Search for the cell housing the specified text and yield its (x, y) center coordinate. 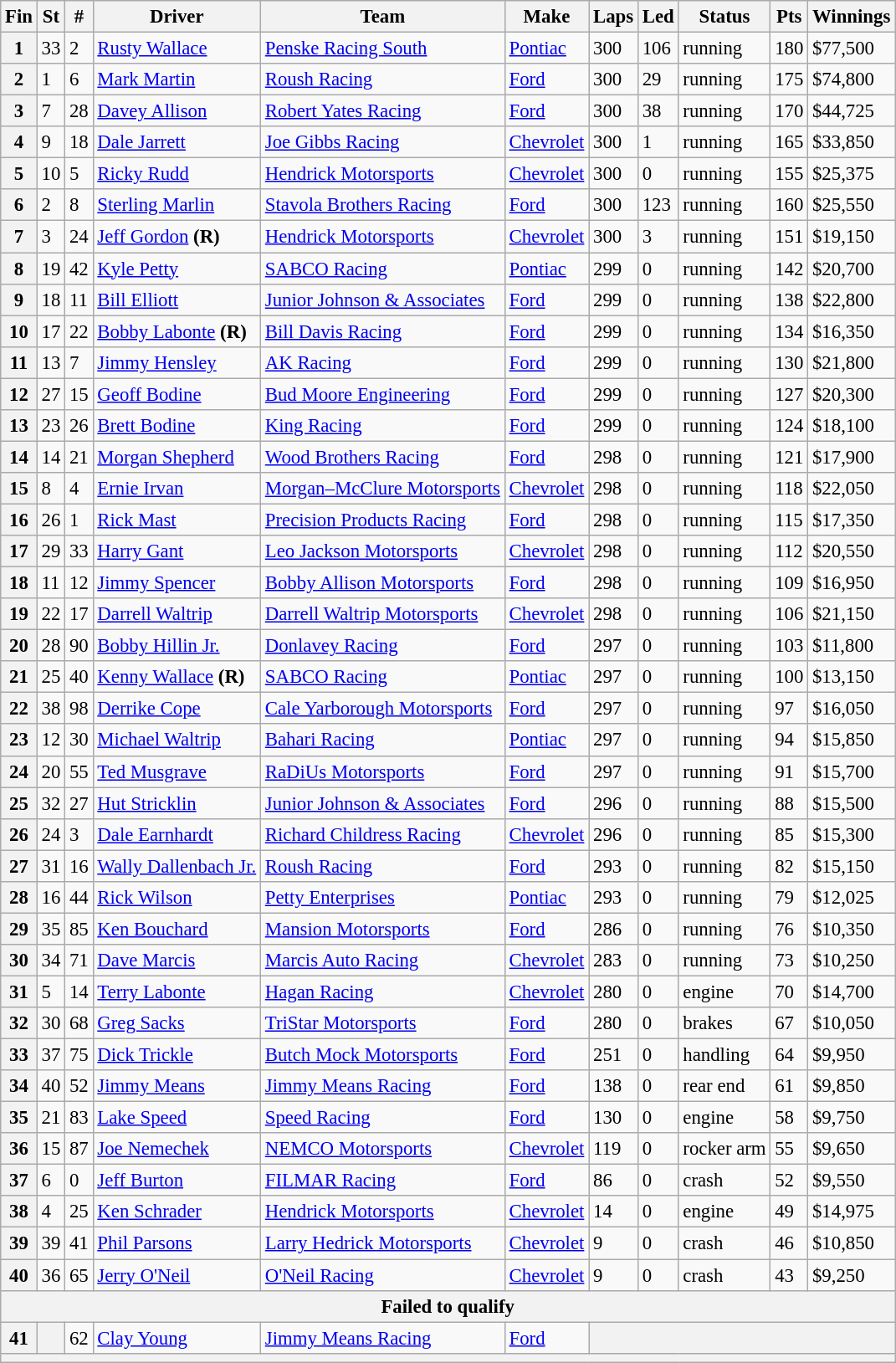
Harry Gant (177, 551)
73 (790, 961)
71 (79, 961)
151 (790, 237)
$15,850 (852, 740)
Wally Dallenbach Jr. (177, 866)
$17,350 (852, 520)
Bahari Racing (382, 740)
AK Racing (382, 362)
$22,050 (852, 489)
Mark Martin (177, 79)
Ken Bouchard (177, 929)
76 (790, 929)
Kenny Wallace (R) (177, 677)
283 (614, 961)
180 (790, 49)
Phil Parsons (177, 1243)
Cale Yarborough Motorsports (382, 709)
251 (614, 1055)
$20,300 (852, 394)
86 (614, 1181)
Darrell Waltrip Motorsports (382, 614)
Speed Racing (382, 1118)
97 (790, 709)
Laps (614, 17)
St (50, 17)
Leo Jackson Motorsports (382, 551)
286 (614, 929)
62 (79, 1338)
King Racing (382, 426)
Joe Gibbs Racing (382, 142)
112 (790, 551)
Joe Nemechek (177, 1149)
94 (790, 740)
121 (790, 457)
Ernie Irvan (177, 489)
handling (724, 1055)
Driver (177, 17)
115 (790, 520)
$16,350 (852, 331)
Winnings (852, 17)
Team (382, 17)
$20,550 (852, 551)
42 (79, 269)
Butch Mock Motorsports (382, 1055)
$15,300 (852, 834)
$12,025 (852, 898)
RaDiUs Motorsports (382, 771)
$9,550 (852, 1181)
Larry Hedrick Motorsports (382, 1243)
103 (790, 646)
$15,500 (852, 803)
Bobby Hillin Jr. (177, 646)
Rick Mast (177, 520)
82 (790, 866)
Bud Moore Engineering (382, 394)
Hagan Racing (382, 992)
Ricky Rudd (177, 174)
Marcis Auto Racing (382, 961)
Davey Allison (177, 111)
Bobby Allison Motorsports (382, 583)
$9,850 (852, 1086)
Darrell Waltrip (177, 614)
Bill Elliott (177, 300)
Bill Davis Racing (382, 331)
Clay Young (177, 1338)
Jeff Gordon (R) (177, 237)
O'Neil Racing (382, 1275)
79 (790, 898)
$16,050 (852, 709)
Make (546, 17)
67 (790, 1023)
49 (790, 1212)
$14,975 (852, 1212)
Lake Speed (177, 1118)
Bobby Labonte (R) (177, 331)
$9,650 (852, 1149)
87 (79, 1149)
Pts (790, 17)
100 (790, 677)
Brett Bodine (177, 426)
Failed to qualify (448, 1306)
$18,100 (852, 426)
68 (79, 1023)
Rick Wilson (177, 898)
Ken Schrader (177, 1212)
rocker arm (724, 1149)
$10,050 (852, 1023)
$25,550 (852, 205)
Greg Sacks (177, 1023)
175 (790, 79)
Dick Trickle (177, 1055)
$22,800 (852, 300)
88 (790, 803)
Kyle Petty (177, 269)
$77,500 (852, 49)
NEMCO Motorsports (382, 1149)
$25,375 (852, 174)
$20,700 (852, 269)
61 (790, 1086)
$13,150 (852, 677)
$21,800 (852, 362)
Donlavey Racing (382, 646)
Dale Earnhardt (177, 834)
Jerry O'Neil (177, 1275)
brakes (724, 1023)
58 (790, 1118)
165 (790, 142)
$33,850 (852, 142)
$21,150 (852, 614)
Geoff Bodine (177, 394)
Dave Marcis (177, 961)
65 (79, 1275)
70 (790, 992)
Michael Waltrip (177, 740)
Jimmy Spencer (177, 583)
170 (790, 111)
Wood Brothers Racing (382, 457)
$9,250 (852, 1275)
Led (658, 17)
Jimmy Means (177, 1086)
109 (790, 583)
$11,800 (852, 646)
Ted Musgrave (177, 771)
75 (79, 1055)
$44,725 (852, 111)
$14,700 (852, 992)
$15,700 (852, 771)
$74,800 (852, 79)
$10,850 (852, 1243)
Jimmy Hensley (177, 362)
43 (790, 1275)
134 (790, 331)
Richard Childress Racing (382, 834)
Precision Products Racing (382, 520)
Morgan–McClure Motorsports (382, 489)
Mansion Motorsports (382, 929)
98 (79, 709)
Hut Stricklin (177, 803)
142 (790, 269)
Rusty Wallace (177, 49)
$16,950 (852, 583)
155 (790, 174)
$10,350 (852, 929)
$17,900 (852, 457)
119 (614, 1149)
Sterling Marlin (177, 205)
$9,950 (852, 1055)
160 (790, 205)
Stavola Brothers Racing (382, 205)
91 (790, 771)
Jeff Burton (177, 1181)
TriStar Motorsports (382, 1023)
# (79, 17)
Robert Yates Racing (382, 111)
Petty Enterprises (382, 898)
90 (79, 646)
124 (790, 426)
rear end (724, 1086)
Dale Jarrett (177, 142)
$15,150 (852, 866)
Fin (19, 17)
118 (790, 489)
Terry Labonte (177, 992)
$10,250 (852, 961)
123 (658, 205)
$19,150 (852, 237)
44 (79, 898)
83 (79, 1118)
Status (724, 17)
Derrike Cope (177, 709)
FILMAR Racing (382, 1181)
Morgan Shepherd (177, 457)
Penske Racing South (382, 49)
64 (790, 1055)
127 (790, 394)
46 (790, 1243)
$9,750 (852, 1118)
